Locate the cell with the specified text and output its (X, Y) center coordinate. 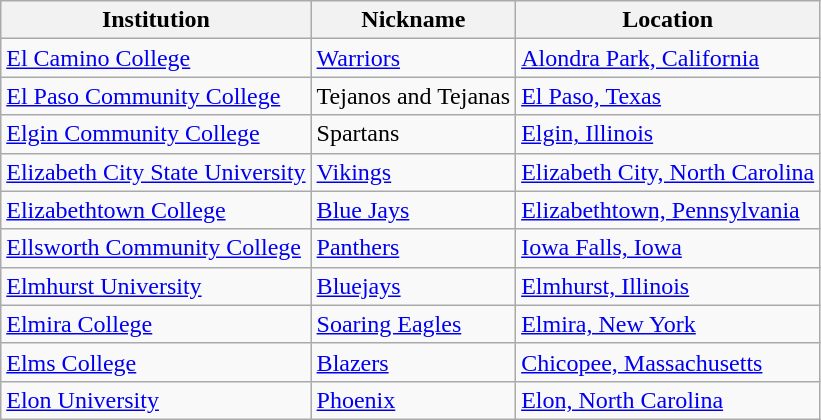
Blazers (414, 362)
Nickname (414, 20)
Vikings (414, 172)
Elmhurst University (156, 286)
Soaring Eagles (414, 324)
Elmhurst, Illinois (668, 286)
Warriors (414, 58)
Elizabethtown, Pennsylvania (668, 210)
Elon University (156, 400)
Institution (156, 20)
Elgin, Illinois (668, 134)
Bluejays (414, 286)
Chicopee, Massachusetts (668, 362)
Iowa Falls, Iowa (668, 248)
Location (668, 20)
Elmira, New York (668, 324)
Tejanos and Tejanas (414, 96)
El Camino College (156, 58)
Panthers (414, 248)
Elizabeth City, North Carolina (668, 172)
Alondra Park, California (668, 58)
Elgin Community College (156, 134)
Spartans (414, 134)
Blue Jays (414, 210)
Elizabeth City State University (156, 172)
Elms College (156, 362)
El Paso, Texas (668, 96)
Phoenix (414, 400)
Elizabethtown College (156, 210)
El Paso Community College (156, 96)
Elon, North Carolina (668, 400)
Elmira College (156, 324)
Ellsworth Community College (156, 248)
